Identify which cell holds the provided text, then report its (x, y) central coordinate. 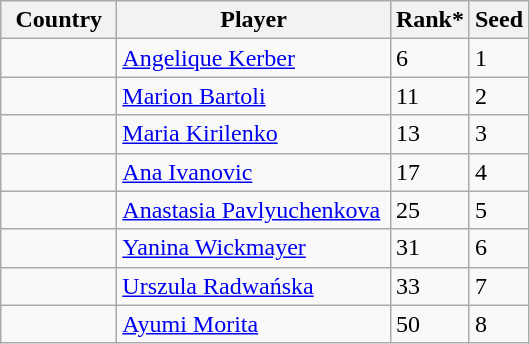
Ana Ivanovic (254, 172)
Rank* (430, 20)
17 (430, 172)
13 (430, 134)
50 (430, 324)
Seed (498, 20)
8 (498, 324)
7 (498, 286)
25 (430, 210)
Ayumi Morita (254, 324)
Maria Kirilenko (254, 134)
Country (59, 20)
Player (254, 20)
Angelique Kerber (254, 58)
Yanina Wickmayer (254, 248)
33 (430, 286)
4 (498, 172)
2 (498, 96)
3 (498, 134)
11 (430, 96)
31 (430, 248)
Marion Bartoli (254, 96)
Anastasia Pavlyuchenkova (254, 210)
Urszula Radwańska (254, 286)
1 (498, 58)
5 (498, 210)
